Extract the [x, y] coordinate from the center of the cell holding the provided text.  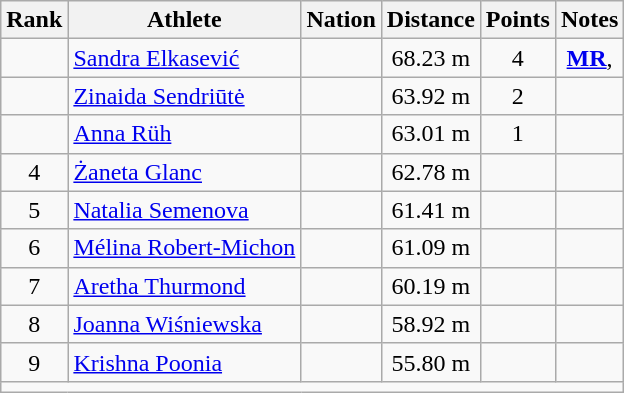
Athlete [184, 20]
Zinaida Sendriūtė [184, 96]
8 [34, 324]
68.23 m [430, 58]
58.92 m [430, 324]
Distance [430, 20]
61.09 m [430, 248]
9 [34, 362]
60.19 m [430, 286]
MR, [589, 58]
2 [518, 96]
63.92 m [430, 96]
5 [34, 210]
62.78 m [430, 172]
1 [518, 134]
Aretha Thurmond [184, 286]
Anna Rüh [184, 134]
7 [34, 286]
6 [34, 248]
Joanna Wiśniewska [184, 324]
Natalia Semenova [184, 210]
Krishna Poonia [184, 362]
55.80 m [430, 362]
Rank [34, 20]
Nation [341, 20]
63.01 m [430, 134]
Sandra Elkasević [184, 58]
Mélina Robert-Michon [184, 248]
61.41 m [430, 210]
Żaneta Glanc [184, 172]
Notes [589, 20]
Points [518, 20]
